From the cell containing the given text, extract its center point as [x, y] coordinate. 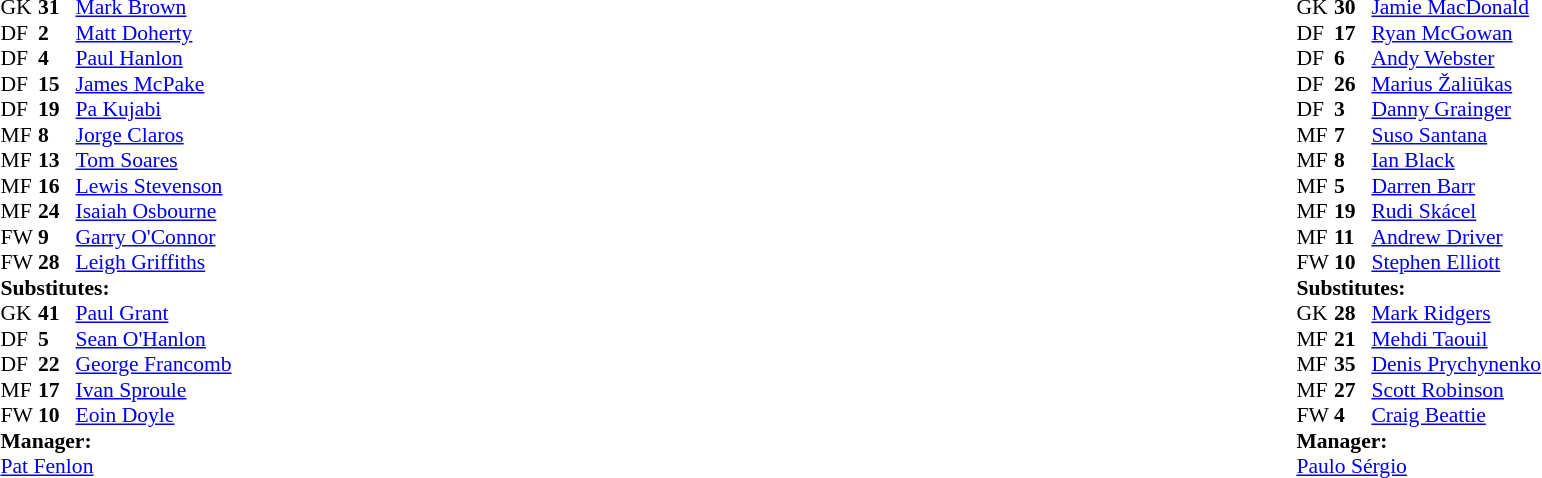
Suso Santana [1456, 135]
Ian Black [1456, 161]
Sean O'Hanlon [154, 339]
Craig Beattie [1456, 415]
Tom Soares [154, 161]
Andy Webster [1456, 59]
Jorge Claros [154, 135]
9 [57, 237]
Mark Ridgers [1456, 313]
13 [57, 161]
21 [1353, 339]
Darren Barr [1456, 186]
Eoin Doyle [154, 415]
Ivan Sproule [154, 390]
Lewis Stevenson [154, 186]
22 [57, 365]
George Francomb [154, 365]
Scott Robinson [1456, 390]
Paul Grant [154, 313]
2 [57, 33]
Rudi Skácel [1456, 211]
Leigh Griffiths [154, 263]
Paul Hanlon [154, 59]
24 [57, 211]
Matt Doherty [154, 33]
15 [57, 84]
Marius Žaliūkas [1456, 84]
Mehdi Taouil [1456, 339]
Danny Grainger [1456, 109]
35 [1353, 365]
26 [1353, 84]
Denis Prychynenko [1456, 365]
27 [1353, 390]
James McPake [154, 84]
Andrew Driver [1456, 237]
11 [1353, 237]
7 [1353, 135]
Isaiah Osbourne [154, 211]
6 [1353, 59]
Ryan McGowan [1456, 33]
Stephen Elliott [1456, 263]
Garry O'Connor [154, 237]
Pa Kujabi [154, 109]
3 [1353, 109]
41 [57, 313]
16 [57, 186]
